Provide the (X, Y) coordinate of the cell's center where the given text is located.  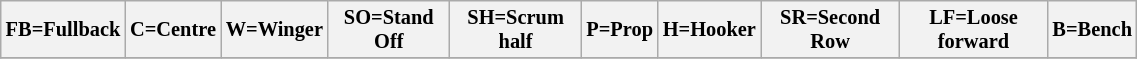
P=Prop (619, 29)
B=Bench (1092, 29)
FB=Fullback (63, 29)
C=Centre (173, 29)
SO=Stand Off (389, 29)
H=Hooker (710, 29)
SH=Scrum half (516, 29)
SR=Second Row (830, 29)
LF=Loose forward (973, 29)
W=Winger (274, 29)
